Return the [X, Y] coordinate for the center point of the cell that contains the specified text.  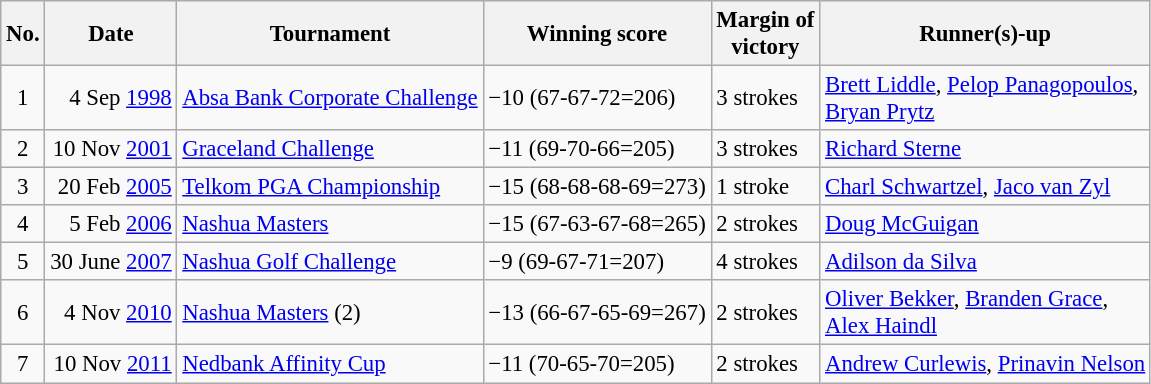
−10 (67-67-72=206) [597, 98]
Doug McGuigan [986, 224]
−15 (68-68-68-69=273) [597, 187]
−11 (69-70-66=205) [597, 149]
Winning score [597, 34]
4 Nov 2010 [111, 312]
5 [23, 262]
Nedbank Affinity Cup [330, 364]
4 [23, 224]
Telkom PGA Championship [330, 187]
−11 (70-65-70=205) [597, 364]
Andrew Curlewis, Prinavin Nelson [986, 364]
1 [23, 98]
10 Nov 2001 [111, 149]
Charl Schwartzel, Jaco van Zyl [986, 187]
Richard Sterne [986, 149]
Margin ofvictory [766, 34]
30 June 2007 [111, 262]
Nashua Masters (2) [330, 312]
Absa Bank Corporate Challenge [330, 98]
10 Nov 2011 [111, 364]
Nashua Golf Challenge [330, 262]
3 [23, 187]
2 [23, 149]
Oliver Bekker, Branden Grace, Alex Haindl [986, 312]
Date [111, 34]
No. [23, 34]
4 strokes [766, 262]
5 Feb 2006 [111, 224]
20 Feb 2005 [111, 187]
4 Sep 1998 [111, 98]
−15 (67-63-67-68=265) [597, 224]
Tournament [330, 34]
−13 (66-67-65-69=267) [597, 312]
6 [23, 312]
Brett Liddle, Pelop Panagopoulos, Bryan Prytz [986, 98]
Adilson da Silva [986, 262]
Nashua Masters [330, 224]
Runner(s)-up [986, 34]
1 stroke [766, 187]
−9 (69-67-71=207) [597, 262]
7 [23, 364]
Graceland Challenge [330, 149]
